Pinpoint the cell where the given text exists, returning its [X, Y] midpoint coordinate. 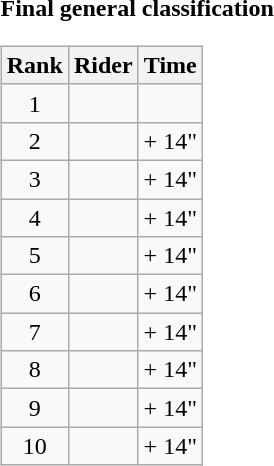
Rider [103, 65]
1 [34, 103]
9 [34, 408]
Rank [34, 65]
2 [34, 141]
4 [34, 217]
7 [34, 332]
6 [34, 294]
Time [170, 65]
8 [34, 370]
10 [34, 446]
5 [34, 256]
3 [34, 179]
